For the text-containing cell, return its midpoint in (X, Y) coordinate format. 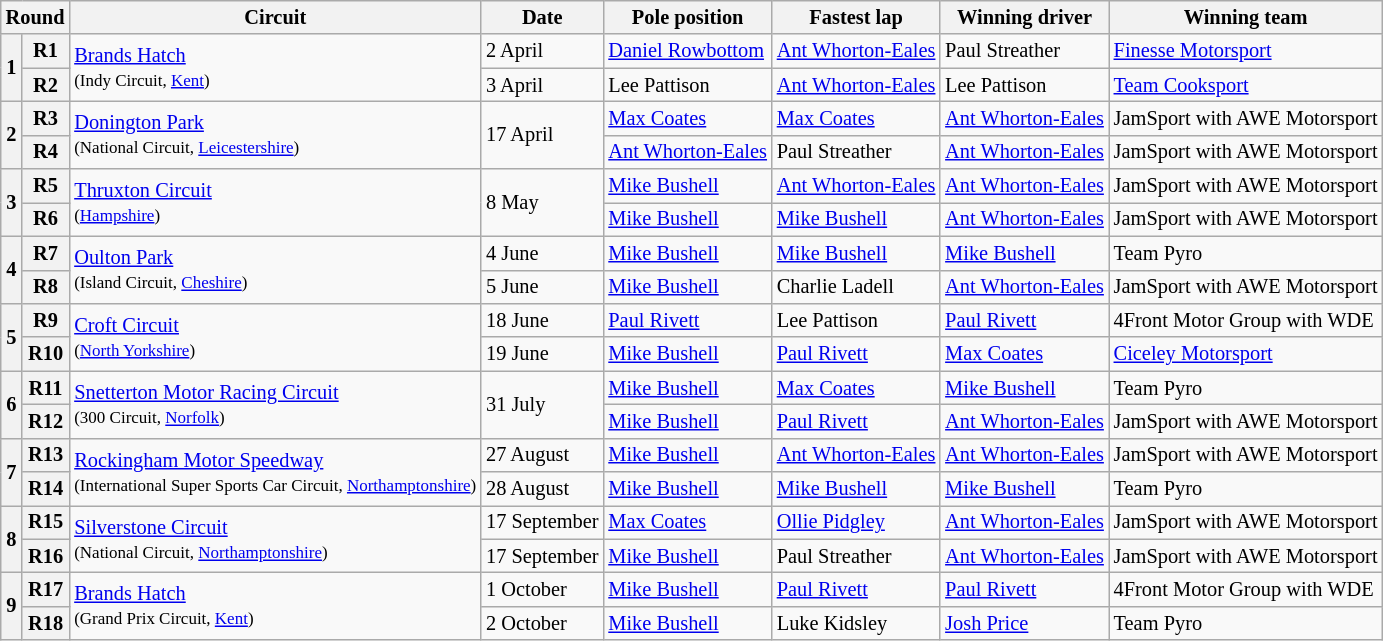
19 June (542, 354)
R9 (46, 320)
Brands Hatch(Indy Circuit, Kent) (275, 68)
2 October (542, 623)
Finesse Motorsport (1246, 51)
R13 (46, 455)
Brands Hatch(Grand Prix Circuit, Kent) (275, 606)
R2 (46, 85)
R1 (46, 51)
Ollie Pidgley (856, 522)
R4 (46, 152)
R18 (46, 623)
5 June (542, 287)
Thruxton Circuit(Hampshire) (275, 202)
27 August (542, 455)
R5 (46, 186)
Pole position (687, 17)
3 April (542, 85)
9 (12, 606)
R10 (46, 354)
Circuit (275, 17)
Ciceley Motorsport (1246, 354)
Date (542, 17)
31 July (542, 404)
17 April (542, 134)
R12 (46, 421)
1 (12, 68)
Winning team (1246, 17)
Charlie Ladell (856, 287)
R7 (46, 253)
Luke Kidsley (856, 623)
6 (12, 404)
2 April (542, 51)
8 May (542, 202)
Winning driver (1024, 17)
5 (12, 336)
4 (12, 270)
1 October (542, 589)
7 (12, 472)
Snetterton Motor Racing Circuit(300 Circuit, Norfolk) (275, 404)
R16 (46, 556)
Josh Price (1024, 623)
Team Cooksport (1246, 85)
R14 (46, 489)
R6 (46, 219)
Croft Circuit(North Yorkshire) (275, 336)
R8 (46, 287)
18 June (542, 320)
4 June (542, 253)
Round (36, 17)
Daniel Rowbottom (687, 51)
Donington Park(National Circuit, Leicestershire) (275, 134)
28 August (542, 489)
R11 (46, 388)
Oulton Park(Island Circuit, Cheshire) (275, 270)
2 (12, 134)
8 (12, 538)
Rockingham Motor Speedway(International Super Sports Car Circuit, Northamptonshire) (275, 472)
R3 (46, 118)
R15 (46, 522)
Silverstone Circuit(National Circuit, Northamptonshire) (275, 538)
3 (12, 202)
R17 (46, 589)
Fastest lap (856, 17)
